Detect which cell encompasses the target text, then output its (x, y) center coordinate. 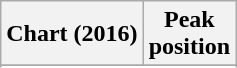
Peakposition (189, 34)
Chart (2016) (72, 34)
